For the text-containing cell, return its midpoint in (x, y) coordinate format. 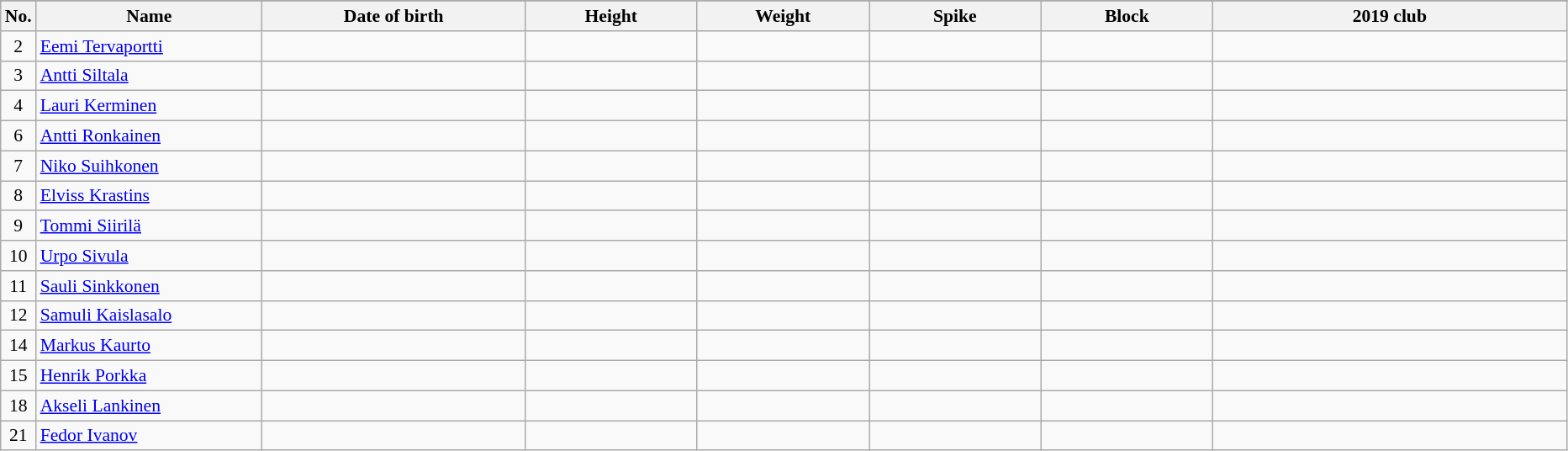
Antti Siltala (150, 76)
Antti Ronkainen (150, 136)
14 (18, 346)
15 (18, 376)
2 (18, 46)
Name (150, 16)
Niko Suihkonen (150, 166)
10 (18, 256)
6 (18, 136)
Akseli Lankinen (150, 406)
Eemi Tervaportti (150, 46)
3 (18, 76)
Henrik Porkka (150, 376)
Spike (955, 16)
4 (18, 106)
Samuli Kaislasalo (150, 316)
Fedor Ivanov (150, 436)
Elviss Krastins (150, 196)
No. (18, 16)
Sauli Sinkkonen (150, 286)
2019 club (1391, 16)
Weight (784, 16)
11 (18, 286)
Tommi Siirilä (150, 226)
Date of birth (393, 16)
Block (1127, 16)
18 (18, 406)
9 (18, 226)
Markus Kaurto (150, 346)
Height (610, 16)
12 (18, 316)
Urpo Sivula (150, 256)
8 (18, 196)
21 (18, 436)
7 (18, 166)
Lauri Kerminen (150, 106)
